Find where the given text appears and provide that cell's center as [X, Y] coordinate. 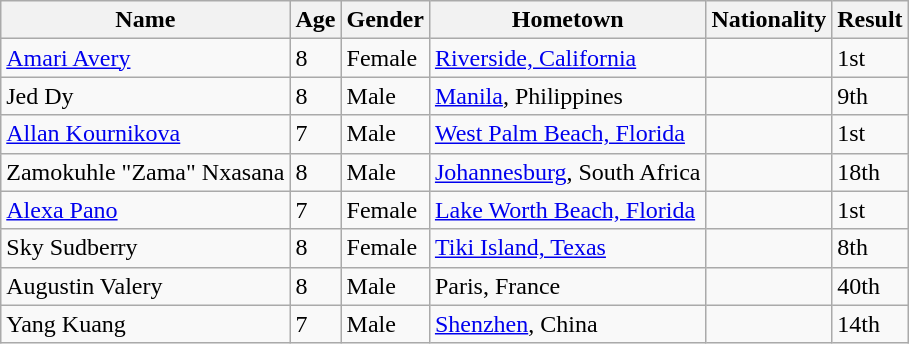
Yang Kuang [146, 324]
Amari Avery [146, 58]
Hometown [568, 20]
Riverside, California [568, 58]
9th [870, 96]
Paris, France [568, 286]
Age [316, 20]
Result [870, 20]
Gender [385, 20]
Name [146, 20]
Augustin Valery [146, 286]
Manila, Philippines [568, 96]
14th [870, 324]
Nationality [769, 20]
Zamokuhle "Zama" Nxasana [146, 172]
Johannesburg, South Africa [568, 172]
Alexa Pano [146, 210]
40th [870, 286]
Tiki Island, Texas [568, 248]
8th [870, 248]
18th [870, 172]
Jed Dy [146, 96]
Lake Worth Beach, Florida [568, 210]
Allan Kournikova [146, 134]
Shenzhen, China [568, 324]
Sky Sudberry [146, 248]
West Palm Beach, Florida [568, 134]
